Pinpoint the cell where the given text exists, returning its [X, Y] midpoint coordinate. 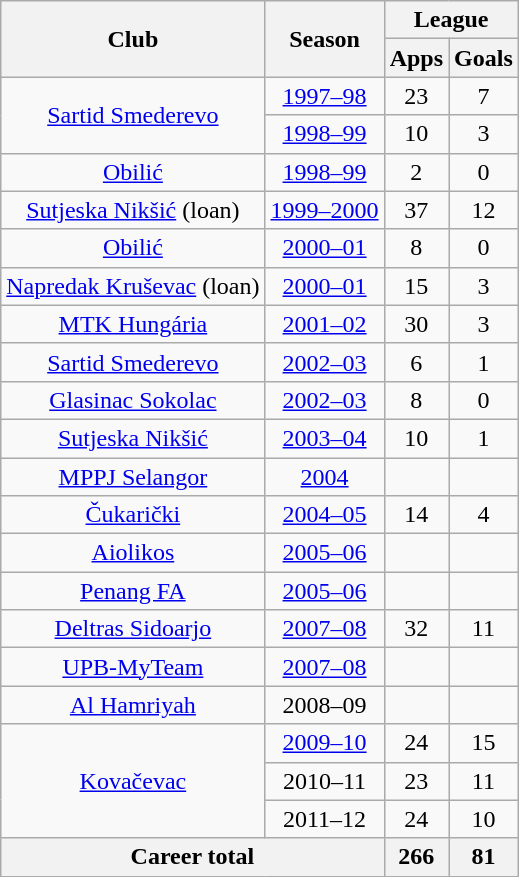
Napredak Kruševac (loan) [133, 286]
37 [416, 210]
30 [416, 324]
Penang FA [133, 591]
Sutjeska Nikšić (loan) [133, 210]
81 [484, 857]
1999–2000 [324, 210]
7 [484, 96]
Aiolikos [133, 553]
2008–09 [324, 705]
2 [416, 172]
UPB-MyTeam [133, 667]
MTK Hungária [133, 324]
12 [484, 210]
6 [416, 362]
2009–10 [324, 743]
League [451, 20]
1997–98 [324, 96]
Club [133, 39]
Glasinac Sokolac [133, 400]
266 [416, 857]
Kovačevac [133, 781]
14 [416, 515]
Apps [416, 58]
2004 [324, 477]
2003–04 [324, 438]
2001–02 [324, 324]
Goals [484, 58]
Career total [192, 857]
2004–05 [324, 515]
4 [484, 515]
Season [324, 39]
Čukarički [133, 515]
Deltras Sidoarjo [133, 629]
2010–11 [324, 781]
MPPJ Selangor [133, 477]
2011–12 [324, 819]
Sutjeska Nikšić [133, 438]
Al Hamriyah [133, 705]
32 [416, 629]
